Find where the given text appears and provide that cell's center as (x, y) coordinate. 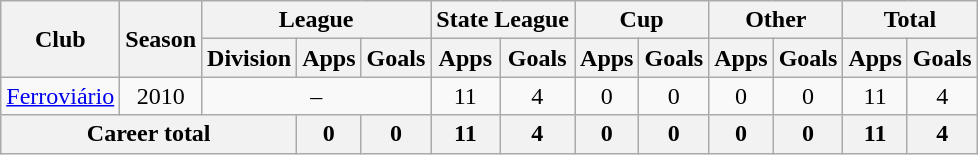
Career total (149, 134)
Other (776, 20)
League (316, 20)
State League (503, 20)
Division (250, 58)
2010 (161, 96)
Season (161, 39)
Ferroviário (60, 96)
Club (60, 39)
Total (910, 20)
Cup (642, 20)
– (316, 96)
